Return [x, y] of the center of cell containing provided text 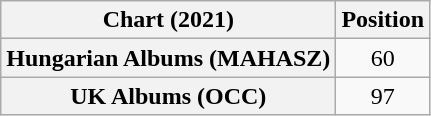
Hungarian Albums (MAHASZ) [168, 58]
97 [383, 96]
Chart (2021) [168, 20]
60 [383, 58]
Position [383, 20]
UK Albums (OCC) [168, 96]
